From the cell containing the given text, extract its center point as (x, y) coordinate. 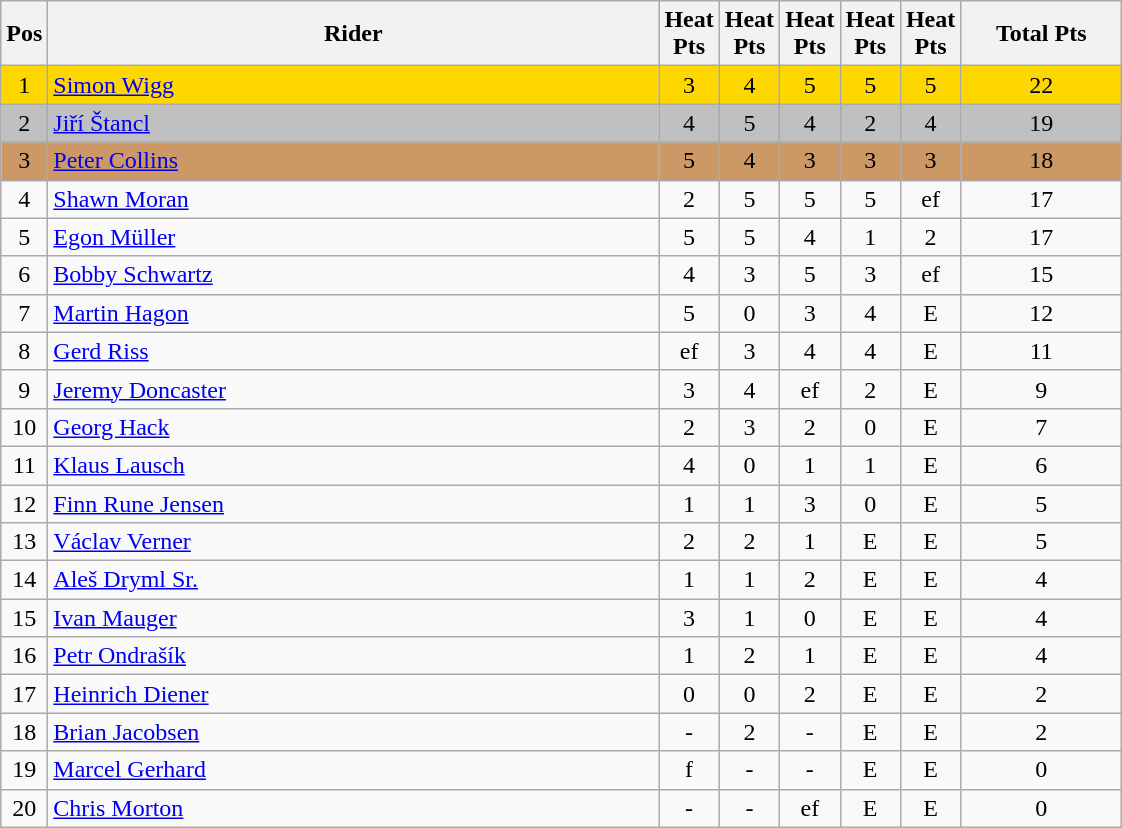
Total Pts (1042, 34)
Václav Verner (354, 542)
16 (24, 656)
Finn Rune Jensen (354, 503)
Egon Müller (354, 237)
Aleš Dryml Sr. (354, 580)
Marcel Gerhard (354, 770)
Ivan Mauger (354, 618)
14 (24, 580)
Pos (24, 34)
Klaus Lausch (354, 465)
Bobby Schwartz (354, 275)
Brian Jacobsen (354, 732)
Shawn Moran (354, 199)
Georg Hack (354, 427)
Gerd Riss (354, 351)
Chris Morton (354, 808)
Jeremy Doncaster (354, 389)
Petr Ondrašík (354, 656)
Simon Wigg (354, 85)
20 (24, 808)
Martin Hagon (354, 313)
Heinrich Diener (354, 694)
13 (24, 542)
Peter Collins (354, 161)
10 (24, 427)
8 (24, 351)
Jiří Štancl (354, 123)
Rider (354, 34)
22 (1042, 85)
f (689, 770)
